Locate the cell with the specified text and output its [X, Y] center coordinate. 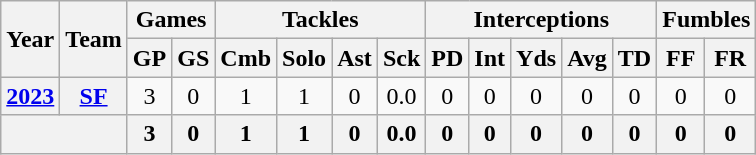
Avg [588, 58]
TD [634, 58]
Cmb [246, 58]
Yds [536, 58]
SF [94, 96]
PD [448, 58]
Games [170, 20]
GS [194, 58]
Ast [355, 58]
FR [730, 58]
Int [490, 58]
Tackles [320, 20]
2023 [30, 96]
Team [94, 39]
Sck [401, 58]
FF [681, 58]
Year [30, 39]
GP [149, 58]
Solo [304, 58]
Fumbles [706, 20]
Interceptions [542, 20]
